Capture the cell that displays the provided text and extract its [X, Y] central coordinate. 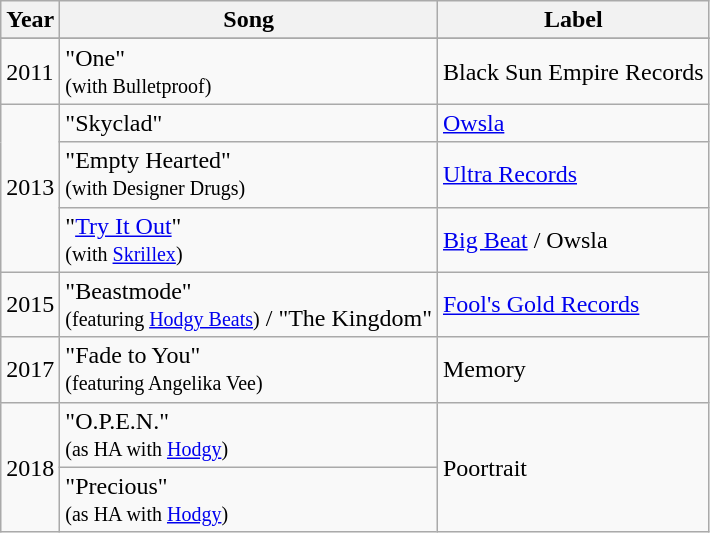
2018 [30, 467]
2013 [30, 188]
"Fade to You" (featuring Angelika Vee) [249, 370]
Song [249, 20]
"Try It Out" (with Skrillex) [249, 240]
Fool's Gold Records [573, 304]
"Empty Hearted" (with Designer Drugs) [249, 174]
"Skyclad" [249, 123]
"One" (with Bulletproof) [249, 72]
"Precious" (as HA with Hodgy) [249, 500]
"Beastmode" (featuring Hodgy Beats) / "The Kingdom" [249, 304]
Black Sun Empire Records [573, 72]
Big Beat / Owsla [573, 240]
"O.P.E.N." (as HA with Hodgy) [249, 434]
Poortrait [573, 467]
Owsla [573, 123]
Year [30, 20]
Memory [573, 370]
Ultra Records [573, 174]
2015 [30, 304]
Label [573, 20]
2011 [30, 72]
2017 [30, 370]
